Search for the cell housing the specified text and yield its (X, Y) center coordinate. 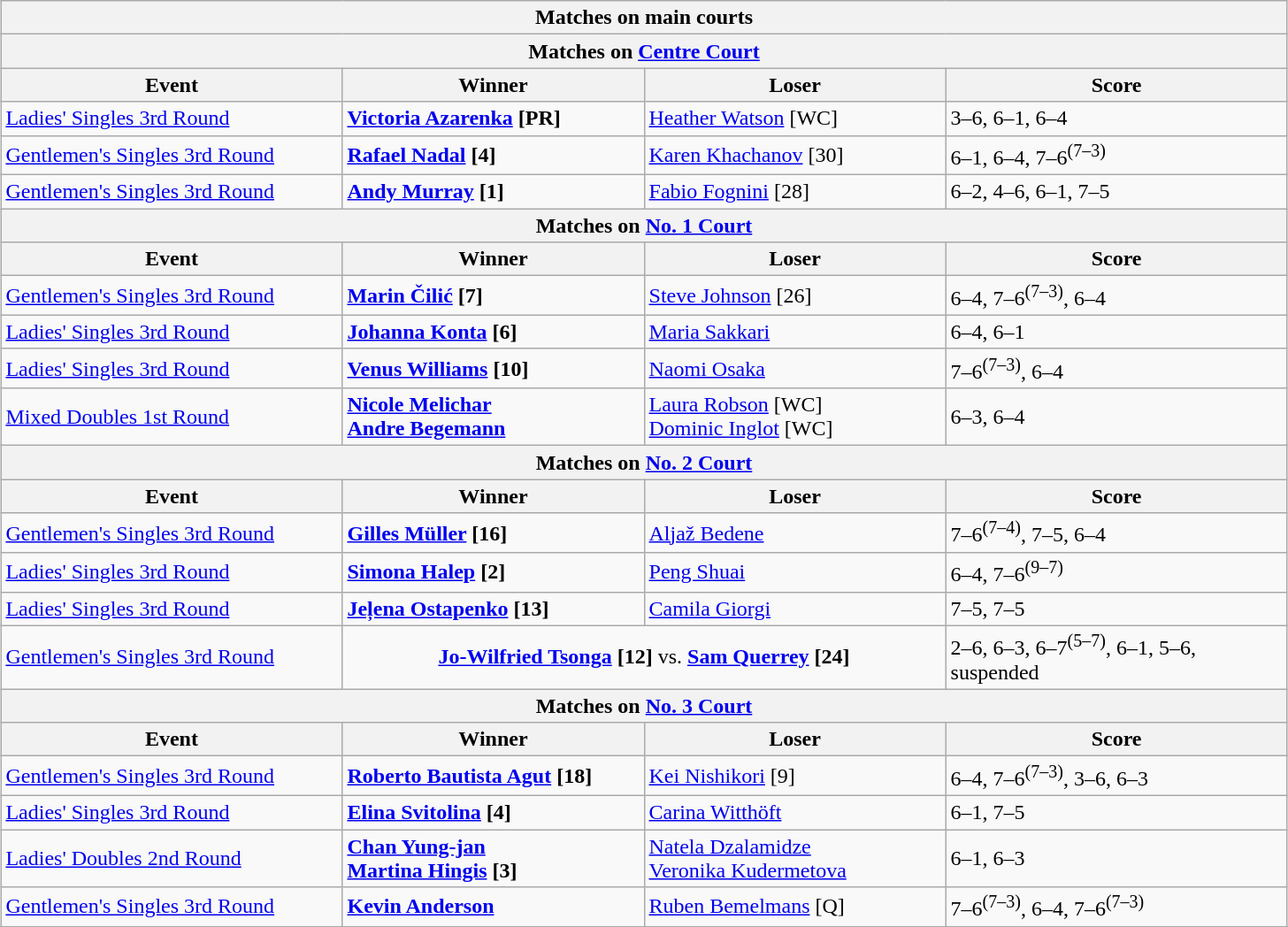
Matches on No. 3 Court (644, 706)
2–6, 6–3, 6–7(5–7), 6–1, 5–6, suspended (1116, 657)
Ladies' Doubles 2nd Round (172, 858)
6–3, 6–4 (1116, 418)
Peng Shuai (794, 573)
Ruben Bemelmans [Q] (794, 908)
Steve Johnson [26] (794, 295)
6–1, 6–3 (1116, 858)
6–4, 6–1 (1116, 332)
3–6, 6–1, 6–4 (1116, 119)
Elina Svitolina [4] (494, 813)
Kevin Anderson (494, 908)
Simona Halep [2] (494, 573)
6–1, 6–4, 7–6(7–3) (1116, 156)
Fabio Fognini [28] (794, 192)
Matches on No. 2 Court (644, 463)
Maria Sakkari (794, 332)
Johanna Konta [6] (494, 332)
6–4, 7–6(7–3), 3–6, 6–3 (1116, 777)
Chan Yung-jan Martina Hingis [3] (494, 858)
Marin Čilić [7] (494, 295)
Andy Murray [1] (494, 192)
Aljaž Bedene (794, 532)
7–6(7–4), 7–5, 6–4 (1116, 532)
Nicole Melichar Andre Begemann (494, 418)
7–6(7–3), 6–4 (1116, 368)
Camila Giorgi (794, 609)
Jo-Wilfried Tsonga [12] vs. Sam Querrey [24] (644, 657)
Natela Dzalamidze Veronika Kudermetova (794, 858)
Karen Khachanov [30] (794, 156)
Matches on No. 1 Court (644, 226)
Matches on Centre Court (644, 51)
Victoria Azarenka [PR] (494, 119)
6–1, 7–5 (1116, 813)
Naomi Osaka (794, 368)
Matches on main courts (644, 18)
Heather Watson [WC] (794, 119)
Rafael Nadal [4] (494, 156)
7–5, 7–5 (1116, 609)
7–6(7–3), 6–4, 7–6(7–3) (1116, 908)
Jeļena Ostapenko [13] (494, 609)
Mixed Doubles 1st Round (172, 418)
6–4, 7–6(9–7) (1116, 573)
Venus Williams [10] (494, 368)
Carina Witthöft (794, 813)
6–4, 7–6(7–3), 6–4 (1116, 295)
6–2, 4–6, 6–1, 7–5 (1116, 192)
Gilles Müller [16] (494, 532)
Laura Robson [WC] Dominic Inglot [WC] (794, 418)
Kei Nishikori [9] (794, 777)
Roberto Bautista Agut [18] (494, 777)
